Determine the [x, y] coordinate at the center of the cell enclosing the given text.  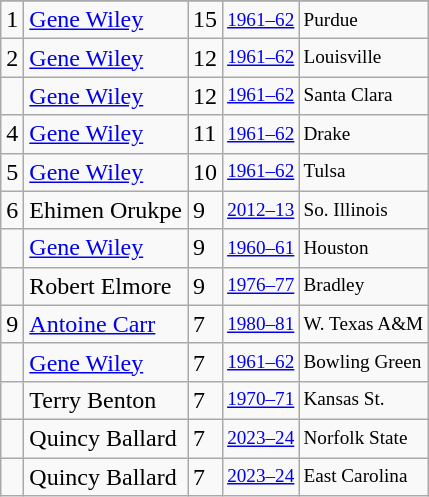
Bradley [364, 286]
6 [12, 210]
Terry Benton [106, 400]
2012–13 [261, 210]
Purdue [364, 20]
Bowling Green [364, 362]
1960–61 [261, 248]
Tulsa [364, 172]
5 [12, 172]
Drake [364, 134]
4 [12, 134]
Norfolk State [364, 438]
Santa Clara [364, 96]
1976–77 [261, 286]
Kansas St. [364, 400]
W. Texas A&M [364, 324]
2 [12, 58]
1 [12, 20]
15 [206, 20]
1970–71 [261, 400]
10 [206, 172]
Robert Elmore [106, 286]
Louisville [364, 58]
11 [206, 134]
So. Illinois [364, 210]
Houston [364, 248]
Antoine Carr [106, 324]
1980–81 [261, 324]
East Carolina [364, 477]
Ehimen Orukpe [106, 210]
